Detect which cell encompasses the target text, then output its (X, Y) center coordinate. 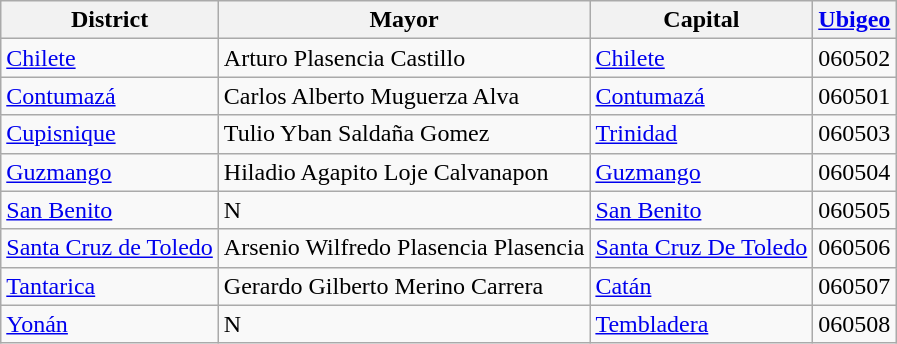
060505 (854, 210)
Catán (702, 286)
Gerardo Gilberto Merino Carrera (404, 286)
Trinidad (702, 134)
060507 (854, 286)
Hiladio Agapito Loje Calvanapon (404, 172)
060503 (854, 134)
Yonán (110, 324)
District (110, 20)
Mayor (404, 20)
060502 (854, 58)
060506 (854, 248)
Carlos Alberto Muguerza Alva (404, 96)
Santa Cruz de Toledo (110, 248)
Tantarica (110, 286)
Ubigeo (854, 20)
Arturo Plasencia Castillo (404, 58)
060501 (854, 96)
Santa Cruz De Toledo (702, 248)
060504 (854, 172)
Tulio Yban Saldaña Gomez (404, 134)
Tembladera (702, 324)
Capital (702, 20)
060508 (854, 324)
Cupisnique (110, 134)
Arsenio Wilfredo Plasencia Plasencia (404, 248)
